Determine the (x, y) coordinate at the center of the cell enclosing the given text.  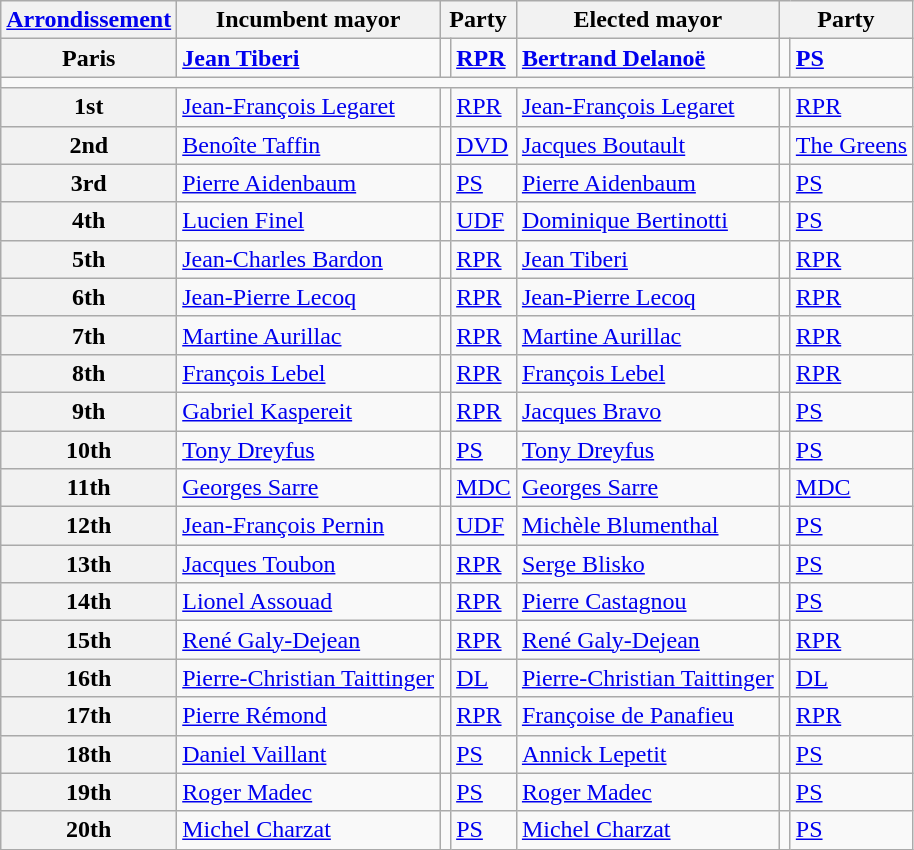
9th (89, 411)
Dominique Bertinotti (648, 221)
Jacques Bravo (648, 411)
Jacques Toubon (308, 564)
Jacques Boutault (648, 145)
10th (89, 449)
12th (89, 526)
Serge Blisko (648, 564)
19th (89, 792)
Paris (89, 58)
20th (89, 830)
Jean-François Pernin (308, 526)
14th (89, 602)
Lucien Finel (308, 221)
7th (89, 335)
Françoise de Panafieu (648, 716)
1st (89, 107)
13th (89, 564)
16th (89, 678)
Michèle Blumenthal (648, 526)
17th (89, 716)
Gabriel Kaspereit (308, 411)
DVD (484, 145)
Daniel Vaillant (308, 754)
The Greens (851, 145)
Incumbent mayor (308, 20)
15th (89, 640)
Pierre Castagnou (648, 602)
3rd (89, 183)
Lionel Assouad (308, 602)
4th (89, 221)
Arrondissement (89, 20)
2nd (89, 145)
11th (89, 488)
Pierre Rémond (308, 716)
6th (89, 297)
5th (89, 259)
Bertrand Delanoë (648, 58)
Annick Lepetit (648, 754)
18th (89, 754)
Benoîte Taffin (308, 145)
Elected mayor (648, 20)
8th (89, 373)
Jean-Charles Bardon (308, 259)
